Find where the given text appears and provide that cell's center as [X, Y] coordinate. 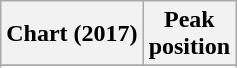
Peakposition [189, 34]
Chart (2017) [72, 34]
